Capture the cell that displays the provided text and extract its [x, y] central coordinate. 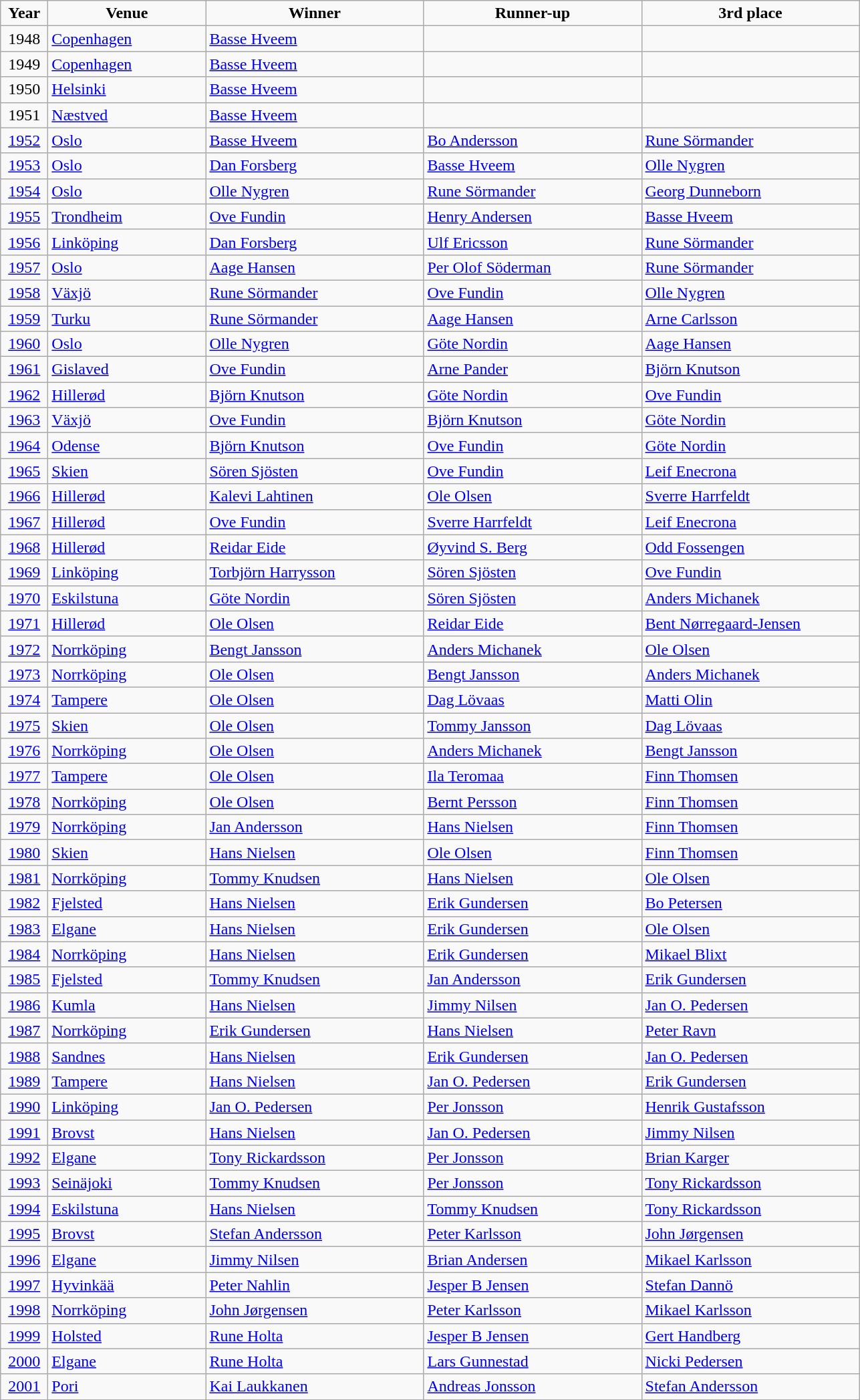
1955 [24, 217]
1986 [24, 1005]
1964 [24, 446]
1988 [24, 1056]
1990 [24, 1107]
Mikael Blixt [750, 954]
Henrik Gustafsson [750, 1107]
1995 [24, 1234]
Henry Andersen [533, 217]
Matti Olin [750, 700]
1993 [24, 1183]
1982 [24, 903]
1959 [24, 319]
Torbjörn Harrysson [315, 573]
2001 [24, 1387]
1949 [24, 64]
Odense [127, 446]
Turku [127, 319]
1985 [24, 980]
Peter Ravn [750, 1030]
1966 [24, 497]
1969 [24, 573]
1981 [24, 878]
Lars Gunnestad [533, 1361]
Odd Fossengen [750, 547]
Hyvinkää [127, 1285]
1976 [24, 751]
Nicki Pedersen [750, 1361]
1984 [24, 954]
1974 [24, 700]
Bernt Persson [533, 802]
1952 [24, 140]
1996 [24, 1260]
1994 [24, 1209]
1989 [24, 1081]
Bo Andersson [533, 140]
1979 [24, 827]
3rd place [750, 13]
Pori [127, 1387]
1958 [24, 293]
1956 [24, 242]
Næstved [127, 115]
Gert Handberg [750, 1336]
Kumla [127, 1005]
Gislaved [127, 370]
1968 [24, 547]
1980 [24, 853]
Venue [127, 13]
1998 [24, 1310]
1953 [24, 166]
1992 [24, 1158]
Holsted [127, 1336]
Seinäjoki [127, 1183]
Bo Petersen [750, 903]
Winner [315, 13]
Arne Carlsson [750, 319]
Peter Nahlin [315, 1285]
1999 [24, 1336]
1987 [24, 1030]
Bent Nørregaard-Jensen [750, 623]
1957 [24, 267]
Tommy Jansson [533, 725]
Sandnes [127, 1056]
1948 [24, 39]
1973 [24, 674]
1962 [24, 395]
1977 [24, 777]
Per Olof Söderman [533, 267]
Georg Dunneborn [750, 191]
1967 [24, 522]
1970 [24, 598]
2000 [24, 1361]
1972 [24, 649]
1963 [24, 420]
Brian Andersen [533, 1260]
Kalevi Lahtinen [315, 497]
Brian Karger [750, 1158]
1971 [24, 623]
Arne Pander [533, 370]
1983 [24, 929]
Øyvind S. Berg [533, 547]
Year [24, 13]
1950 [24, 90]
Andreas Jonsson [533, 1387]
1975 [24, 725]
1961 [24, 370]
1960 [24, 344]
Runner-up [533, 13]
Ila Teromaa [533, 777]
Kai Laukkanen [315, 1387]
1978 [24, 802]
1997 [24, 1285]
Ulf Ericsson [533, 242]
1951 [24, 115]
1954 [24, 191]
1991 [24, 1133]
Stefan Dannö [750, 1285]
1965 [24, 471]
Helsinki [127, 90]
Trondheim [127, 217]
